Pinpoint the cell where the given text exists, returning its (x, y) midpoint coordinate. 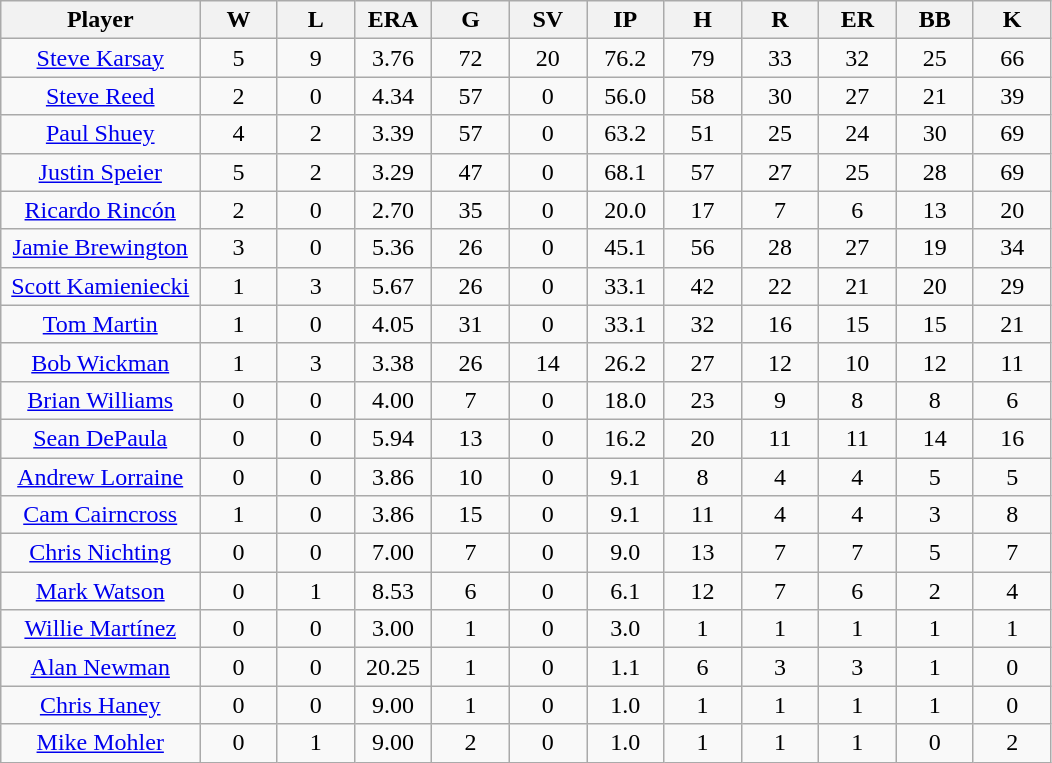
L (316, 20)
18.0 (626, 400)
Steve Reed (100, 96)
Mark Watson (100, 591)
17 (702, 210)
9.0 (626, 553)
Sean DePaula (100, 438)
5.67 (392, 286)
2.70 (392, 210)
3.38 (392, 362)
68.1 (626, 172)
SV (548, 20)
Willie Martínez (100, 629)
ER (858, 20)
56 (702, 248)
G (470, 20)
Tom Martin (100, 324)
Bob Wickman (100, 362)
56.0 (626, 96)
BB (934, 20)
19 (934, 248)
33 (780, 58)
Mike Mohler (100, 743)
IP (626, 20)
Ricardo Rincón (100, 210)
Brian Williams (100, 400)
66 (1012, 58)
24 (858, 134)
26.2 (626, 362)
Chris Nichting (100, 553)
20.0 (626, 210)
Scott Kamieniecki (100, 286)
R (780, 20)
47 (470, 172)
3.0 (626, 629)
K (1012, 20)
42 (702, 286)
29 (1012, 286)
Andrew Lorraine (100, 477)
5.36 (392, 248)
H (702, 20)
Chris Haney (100, 705)
3.00 (392, 629)
39 (1012, 96)
8.53 (392, 591)
3.29 (392, 172)
22 (780, 286)
3.39 (392, 134)
72 (470, 58)
35 (470, 210)
1.1 (626, 667)
20.25 (392, 667)
7.00 (392, 553)
4.05 (392, 324)
Paul Shuey (100, 134)
51 (702, 134)
16.2 (626, 438)
58 (702, 96)
76.2 (626, 58)
ERA (392, 20)
Steve Karsay (100, 58)
Justin Speier (100, 172)
63.2 (626, 134)
5.94 (392, 438)
Cam Cairncross (100, 515)
79 (702, 58)
4.00 (392, 400)
Alan Newman (100, 667)
4.34 (392, 96)
34 (1012, 248)
Player (100, 20)
31 (470, 324)
23 (702, 400)
45.1 (626, 248)
Jamie Brewington (100, 248)
6.1 (626, 591)
3.76 (392, 58)
W (238, 20)
